Extract the [x, y] coordinate from the center of the cell holding the provided text.  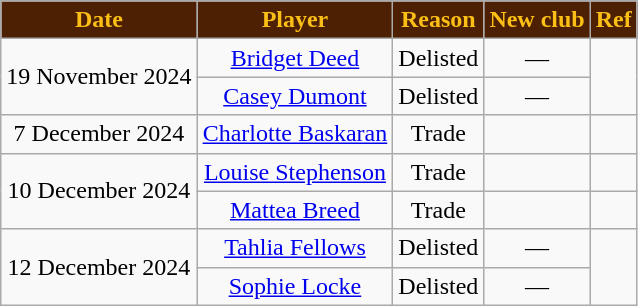
Sophie Locke [295, 286]
Mattea Breed [295, 210]
New club [537, 20]
Louise Stephenson [295, 172]
Date [99, 20]
Bridget Deed [295, 58]
Reason [438, 20]
Charlotte Baskaran [295, 134]
Player [295, 20]
Casey Dumont [295, 96]
Tahlia Fellows [295, 248]
12 December 2024 [99, 267]
Ref [614, 20]
19 November 2024 [99, 77]
10 December 2024 [99, 191]
7 December 2024 [99, 134]
